Find where the given text appears and provide that cell's center as [x, y] coordinate. 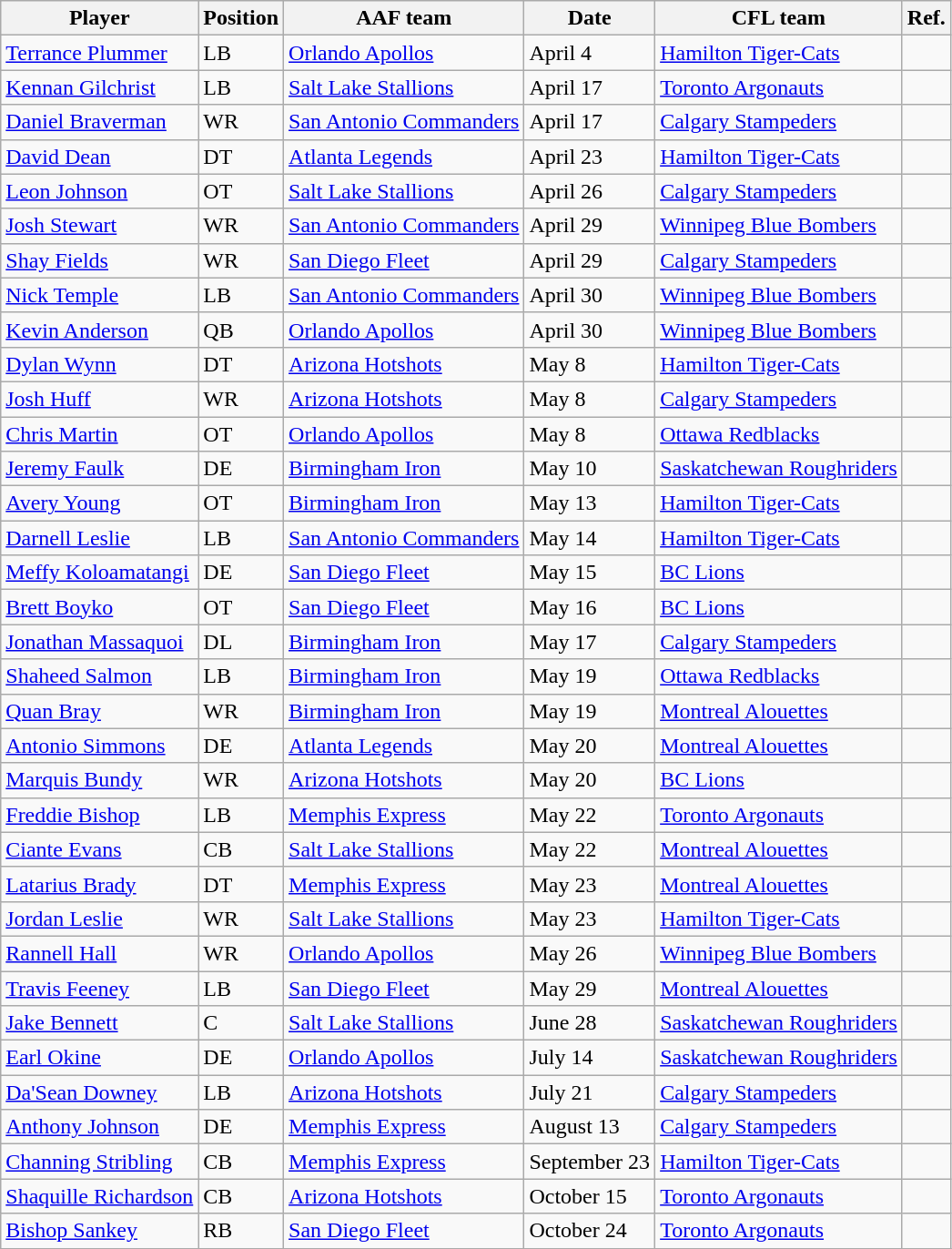
Josh Stewart [100, 226]
Da'Sean Downey [100, 1092]
Jonathan Massaquoi [100, 642]
Bishop Sankey [100, 1231]
August 13 [590, 1127]
Latarius Brady [100, 884]
October 24 [590, 1231]
Shaheed Salmon [100, 676]
May 26 [590, 953]
Freddie Bishop [100, 815]
Dylan Wynn [100, 364]
Darnell Leslie [100, 538]
Jeremy Faulk [100, 469]
April 4 [590, 53]
May 13 [590, 503]
Channing Stribling [100, 1162]
Terrance Plummer [100, 53]
Date [590, 18]
David Dean [100, 157]
Jordan Leslie [100, 919]
QB [241, 330]
CFL team [779, 18]
RB [241, 1231]
Player [100, 18]
Jake Bennett [100, 1023]
July 14 [590, 1058]
Ciante Evans [100, 849]
Josh Huff [100, 399]
Kevin Anderson [100, 330]
October 15 [590, 1196]
Shaquille Richardson [100, 1196]
Rannell Hall [100, 953]
May 17 [590, 642]
Quan Bray [100, 711]
Anthony Johnson [100, 1127]
Earl Okine [100, 1058]
C [241, 1023]
DL [241, 642]
Shay Fields [100, 260]
Antonio Simmons [100, 746]
April 26 [590, 191]
May 16 [590, 607]
May 14 [590, 538]
Marquis Bundy [100, 780]
April 23 [590, 157]
May 29 [590, 988]
June 28 [590, 1023]
May 10 [590, 469]
Position [241, 18]
July 21 [590, 1092]
Ref. [927, 18]
May 15 [590, 573]
Brett Boyko [100, 607]
Travis Feeney [100, 988]
Avery Young [100, 503]
Daniel Braverman [100, 122]
Chris Martin [100, 434]
Meffy Koloamatangi [100, 573]
Nick Temple [100, 295]
September 23 [590, 1162]
AAF team [404, 18]
Kennan Gilchrist [100, 87]
Leon Johnson [100, 191]
